Extract the [x, y] coordinate from the center of the cell holding the provided text.  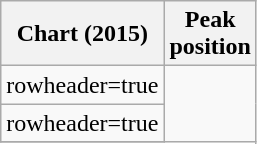
Peakposition [210, 34]
Chart (2015) [82, 34]
